Provide the (X, Y) coordinate of the cell's center where the given text is located.  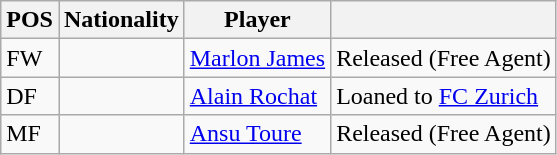
Nationality (121, 20)
POS (30, 20)
FW (30, 58)
Ansu Toure (257, 134)
Loaned to FC Zurich (444, 96)
MF (30, 134)
DF (30, 96)
Player (257, 20)
Marlon James (257, 58)
Alain Rochat (257, 96)
